Search for the cell housing the specified text and yield its [x, y] center coordinate. 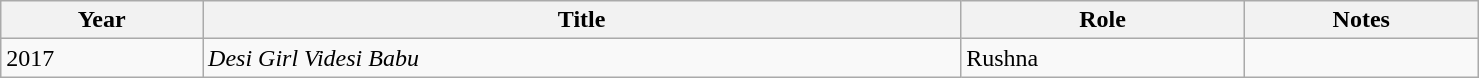
Desi Girl Videsi Babu [582, 58]
Role [1103, 20]
Rushna [1103, 58]
Title [582, 20]
Notes [1361, 20]
2017 [102, 58]
Year [102, 20]
